Search for the cell housing the specified text and yield its (x, y) center coordinate. 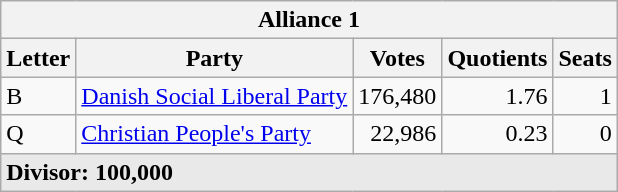
Danish Social Liberal Party (214, 96)
176,480 (398, 96)
Q (38, 134)
Seats (585, 58)
Divisor: 100,000 (310, 172)
Alliance 1 (310, 20)
Party (214, 58)
Quotients (498, 58)
1.76 (498, 96)
B (38, 96)
Letter (38, 58)
0.23 (498, 134)
Votes (398, 58)
1 (585, 96)
0 (585, 134)
22,986 (398, 134)
Christian People's Party (214, 134)
